Return the [x, y] coordinate for the center point of the cell that contains the specified text.  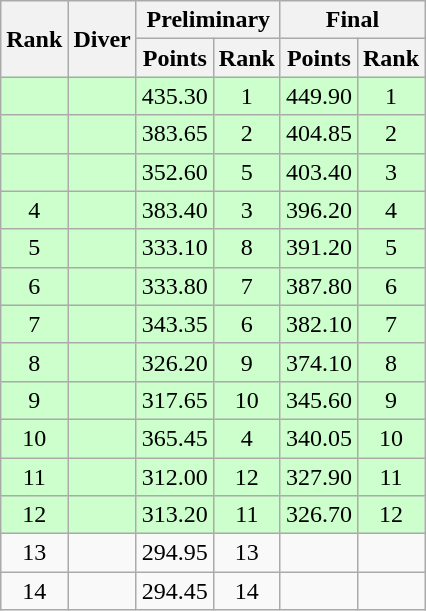
365.45 [174, 438]
326.70 [318, 515]
352.60 [174, 172]
317.65 [174, 400]
435.30 [174, 96]
374.10 [318, 362]
449.90 [318, 96]
Preliminary [208, 20]
327.90 [318, 477]
294.45 [174, 591]
294.95 [174, 553]
403.40 [318, 172]
313.20 [174, 515]
387.80 [318, 286]
396.20 [318, 210]
Final [352, 20]
340.05 [318, 438]
333.10 [174, 248]
333.80 [174, 286]
391.20 [318, 248]
345.60 [318, 400]
326.20 [174, 362]
Diver [102, 39]
383.40 [174, 210]
382.10 [318, 324]
312.00 [174, 477]
383.65 [174, 134]
343.35 [174, 324]
404.85 [318, 134]
